Scan for the cell matching the given text and deliver its [X, Y] coordinate at center. 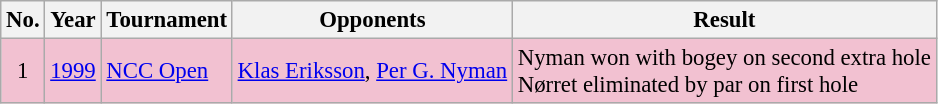
Nyman won with bogey on second extra holeNørret eliminated by par on first hole [724, 72]
Year [73, 20]
Tournament [166, 20]
Klas Eriksson, Per G. Nyman [372, 72]
1 [23, 72]
Opponents [372, 20]
Result [724, 20]
No. [23, 20]
NCC Open [166, 72]
1999 [73, 72]
